Provide the [x, y] coordinate of the cell's center where the given text is located.  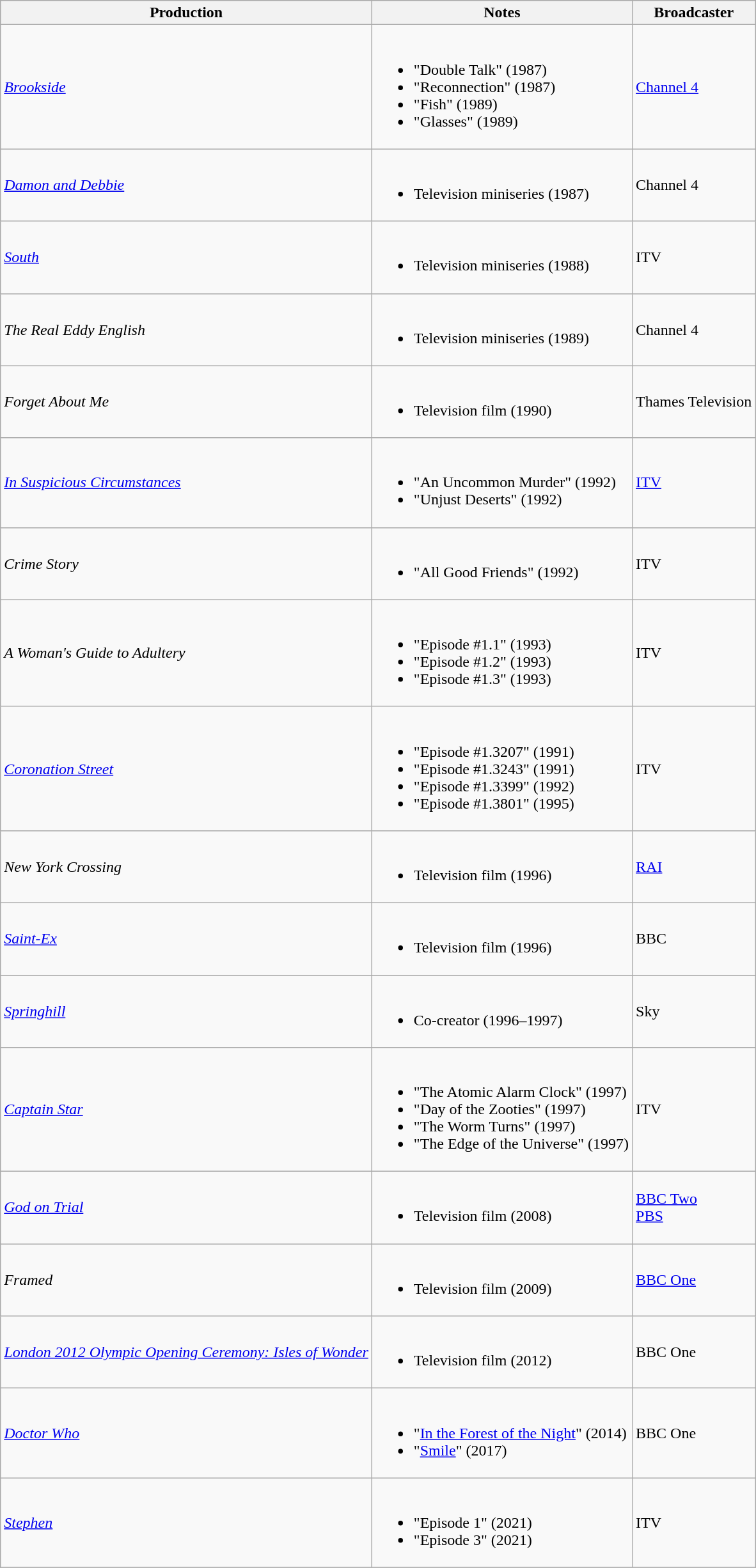
Notes [501, 13]
Doctor Who [187, 1433]
BBC [694, 938]
In Suspicious Circumstances [187, 483]
Damon and Debbie [187, 185]
"Episode 1" (2021)"Episode 3" (2021) [501, 1523]
"All Good Friends" (1992) [501, 564]
Captain Star [187, 1110]
Coronation Street [187, 768]
Television film (1990) [501, 401]
Brookside [187, 87]
Production [187, 13]
Television film (2008) [501, 1208]
Saint-Ex [187, 938]
Television miniseries (1989) [501, 330]
Co-creator (1996–1997) [501, 1011]
Crime Story [187, 564]
Framed [187, 1280]
Television miniseries (1988) [501, 257]
Television miniseries (1987) [501, 185]
Springhill [187, 1011]
"Double Talk" (1987)"Reconnection" (1987)"Fish" (1989)"Glasses" (1989) [501, 87]
Television film (2012) [501, 1353]
Television film (2009) [501, 1280]
South [187, 257]
The Real Eddy English [187, 330]
Broadcaster [694, 13]
"The Atomic Alarm Clock" (1997)"Day of the Zooties" (1997)"The Worm Turns" (1997)"The Edge of the Universe" (1997) [501, 1110]
Stephen [187, 1523]
"Episode #1.3207" (1991)"Episode #1.3243" (1991)"Episode #1.3399" (1992)"Episode #1.3801" (1995) [501, 768]
A Woman's Guide to Adultery [187, 653]
God on Trial [187, 1208]
"Episode #1.1" (1993)"Episode #1.2" (1993)"Episode #1.3" (1993) [501, 653]
"In the Forest of the Night" (2014)"Smile" (2017) [501, 1433]
London 2012 Olympic Opening Ceremony: Isles of Wonder [187, 1353]
BBC TwoPBS [694, 1208]
Sky [694, 1011]
Thames Television [694, 401]
Forget About Me [187, 401]
RAI [694, 867]
"An Uncommon Murder" (1992)"Unjust Deserts" (1992) [501, 483]
New York Crossing [187, 867]
